For the text-containing cell, return its midpoint in [x, y] coordinate format. 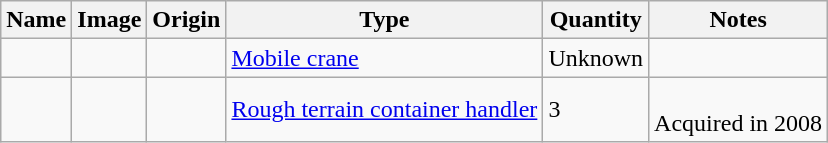
Acquired in 2008 [738, 110]
Mobile crane [384, 58]
Image [110, 20]
3 [596, 110]
Quantity [596, 20]
Origin [186, 20]
Rough terrain container handler [384, 110]
Unknown [596, 58]
Name [36, 20]
Type [384, 20]
Notes [738, 20]
